Return [X, Y] of the center of cell containing provided text 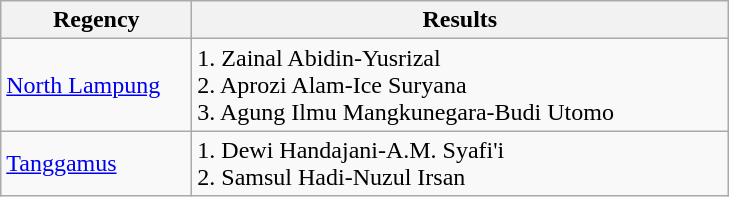
Regency [96, 20]
1. Dewi Handajani-A.M. Syafi'i2. Samsul Hadi-Nuzul Irsan [460, 164]
North Lampung [96, 85]
Tanggamus [96, 164]
Results [460, 20]
1. Zainal Abidin-Yusrizal2. Aprozi Alam-Ice Suryana3. Agung Ilmu Mangkunegara-Budi Utomo [460, 85]
